Search for the cell housing the specified text and yield its [x, y] center coordinate. 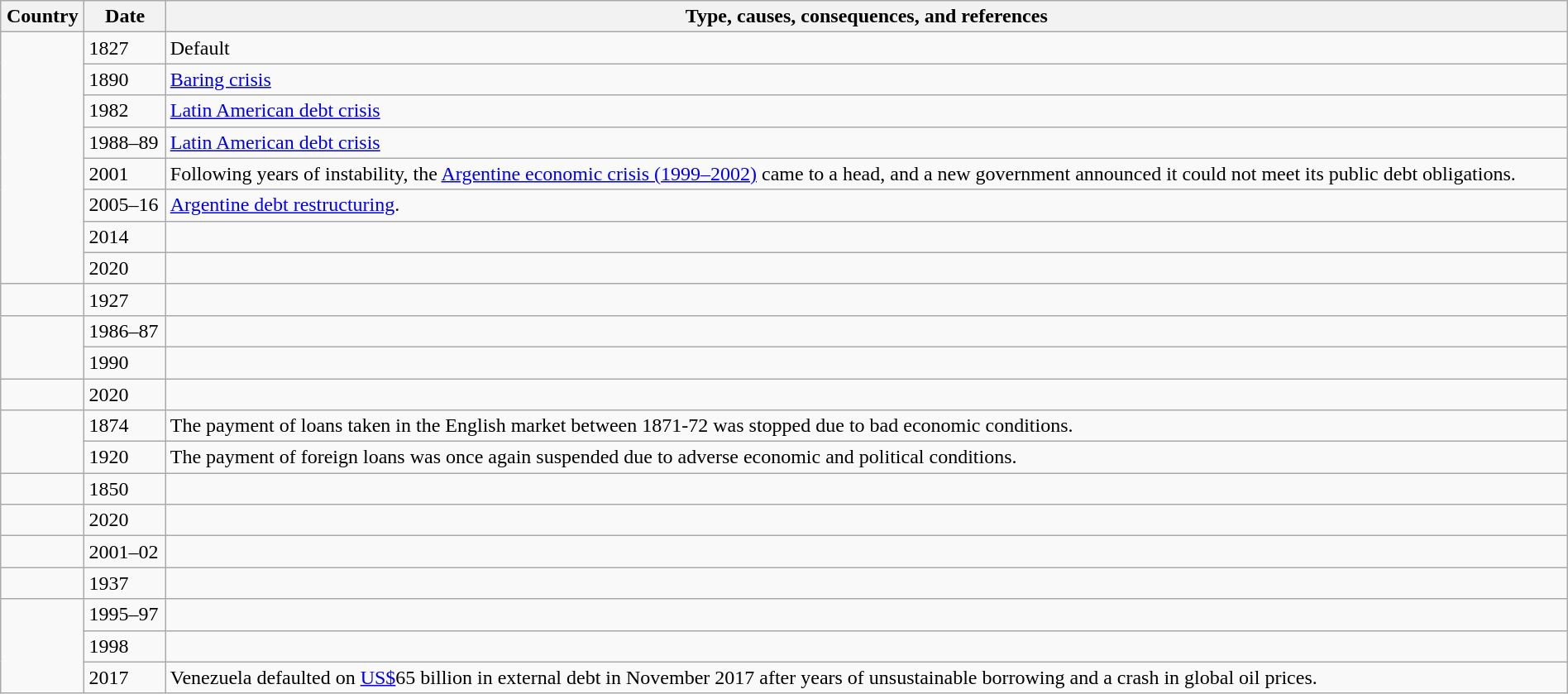
1982 [125, 111]
1998 [125, 646]
1890 [125, 79]
1986–87 [125, 331]
2001 [125, 174]
Baring crisis [867, 79]
2005–16 [125, 205]
1990 [125, 362]
The payment of foreign loans was once again suspended due to adverse economic and political conditions. [867, 457]
2014 [125, 237]
The payment of loans taken in the English market between 1871-72 was stopped due to bad economic conditions. [867, 426]
1874 [125, 426]
1850 [125, 489]
2017 [125, 677]
Argentine debt restructuring. [867, 205]
1937 [125, 583]
1988–89 [125, 142]
Date [125, 17]
1827 [125, 48]
Venezuela defaulted on US$65 billion in external debt in November 2017 after years of unsustainable borrowing and a crash in global oil prices. [867, 677]
Type, causes, consequences, and references [867, 17]
2001–02 [125, 552]
1927 [125, 299]
Default [867, 48]
1920 [125, 457]
1995–97 [125, 615]
Country [43, 17]
